Search for the cell housing the specified text and yield its (x, y) center coordinate. 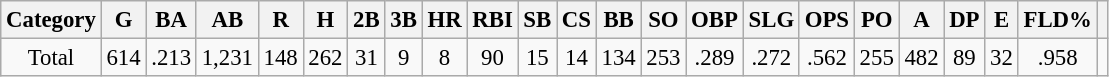
OBP (714, 20)
Total (51, 58)
15 (537, 58)
BA (171, 20)
9 (404, 58)
G (124, 20)
32 (1002, 58)
253 (664, 58)
1,231 (227, 58)
31 (366, 58)
262 (326, 58)
89 (964, 58)
RBI (492, 20)
A (922, 20)
HR (444, 20)
.958 (1058, 58)
Category (51, 20)
AB (227, 20)
FLD% (1058, 20)
.272 (771, 58)
8 (444, 58)
BB (618, 20)
H (326, 20)
148 (280, 58)
255 (876, 58)
OPS (826, 20)
.213 (171, 58)
R (280, 20)
3B (404, 20)
CS (577, 20)
.289 (714, 58)
14 (577, 58)
SO (664, 20)
134 (618, 58)
482 (922, 58)
614 (124, 58)
DP (964, 20)
.562 (826, 58)
2B (366, 20)
E (1002, 20)
PO (876, 20)
SB (537, 20)
SLG (771, 20)
90 (492, 58)
